Identify which cell holds the provided text, then report its [x, y] central coordinate. 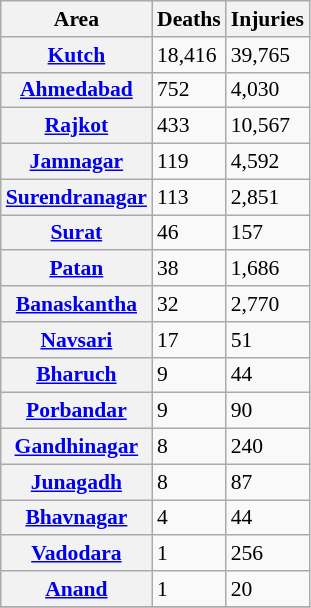
Surat [76, 232]
87 [268, 482]
39,765 [268, 54]
Bhavnagar [76, 518]
Banaskantha [76, 304]
Navsari [76, 339]
157 [268, 232]
Kutch [76, 54]
256 [268, 553]
Patan [76, 268]
Injuries [268, 19]
119 [189, 161]
Rajkot [76, 126]
32 [189, 304]
4,592 [268, 161]
4 [189, 518]
Junagadh [76, 482]
18,416 [189, 54]
Surendranagar [76, 197]
4,030 [268, 90]
Bharuch [76, 375]
10,567 [268, 126]
752 [189, 90]
Deaths [189, 19]
2,851 [268, 197]
46 [189, 232]
Vadodara [76, 553]
38 [189, 268]
51 [268, 339]
Ahmedabad [76, 90]
Anand [76, 589]
1,686 [268, 268]
Jamnagar [76, 161]
17 [189, 339]
2,770 [268, 304]
Gandhinagar [76, 446]
20 [268, 589]
90 [268, 411]
113 [189, 197]
Area [76, 19]
240 [268, 446]
Porbandar [76, 411]
433 [189, 126]
